For the text-containing cell, return its midpoint in [x, y] coordinate format. 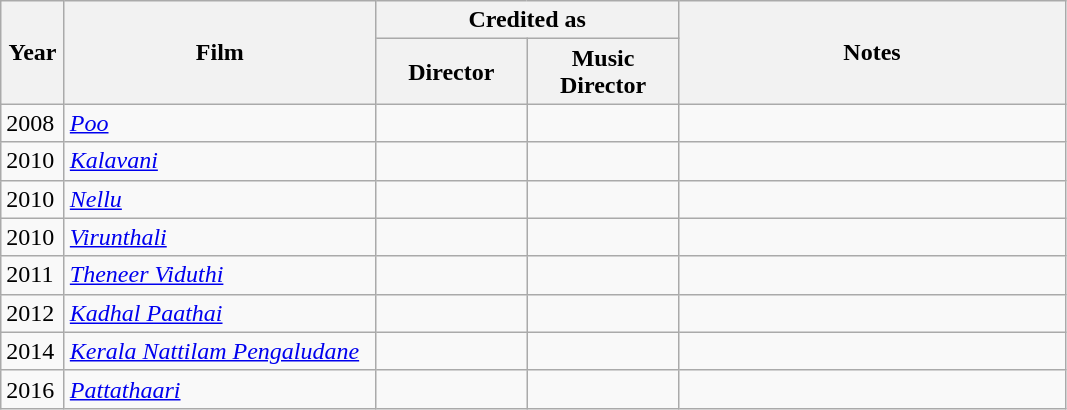
Virunthali [220, 237]
2016 [33, 389]
Credited as [527, 20]
Nellu [220, 199]
Film [220, 52]
Pattathaari [220, 389]
Kadhal Paathai [220, 313]
Year [33, 52]
2012 [33, 313]
2014 [33, 351]
Kerala Nattilam Pengaludane [220, 351]
Poo [220, 123]
2011 [33, 275]
Notes [872, 52]
Director [451, 72]
2008 [33, 123]
Kalavani [220, 161]
Theneer Viduthi [220, 275]
Music Director [603, 72]
